Extract the [X, Y] coordinate from the center of the cell holding the provided text.  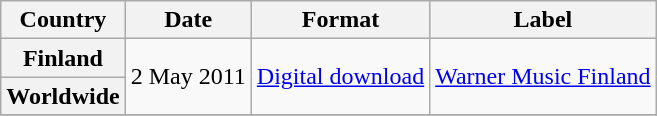
Worldwide [63, 96]
Date [188, 20]
Country [63, 20]
Warner Music Finland [543, 77]
Digital download [340, 77]
2 May 2011 [188, 77]
Format [340, 20]
Finland [63, 58]
Label [543, 20]
